Return the (x, y) coordinate for the center point of the cell that contains the specified text.  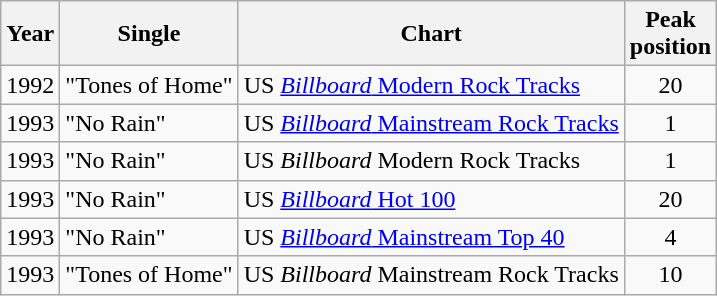
US Billboard Mainstream Top 40 (431, 237)
10 (670, 275)
US Billboard Hot 100 (431, 199)
1992 (30, 85)
4 (670, 237)
Single (149, 34)
Year (30, 34)
Peakposition (670, 34)
Chart (431, 34)
